From the cell containing the given text, extract its center point as (x, y) coordinate. 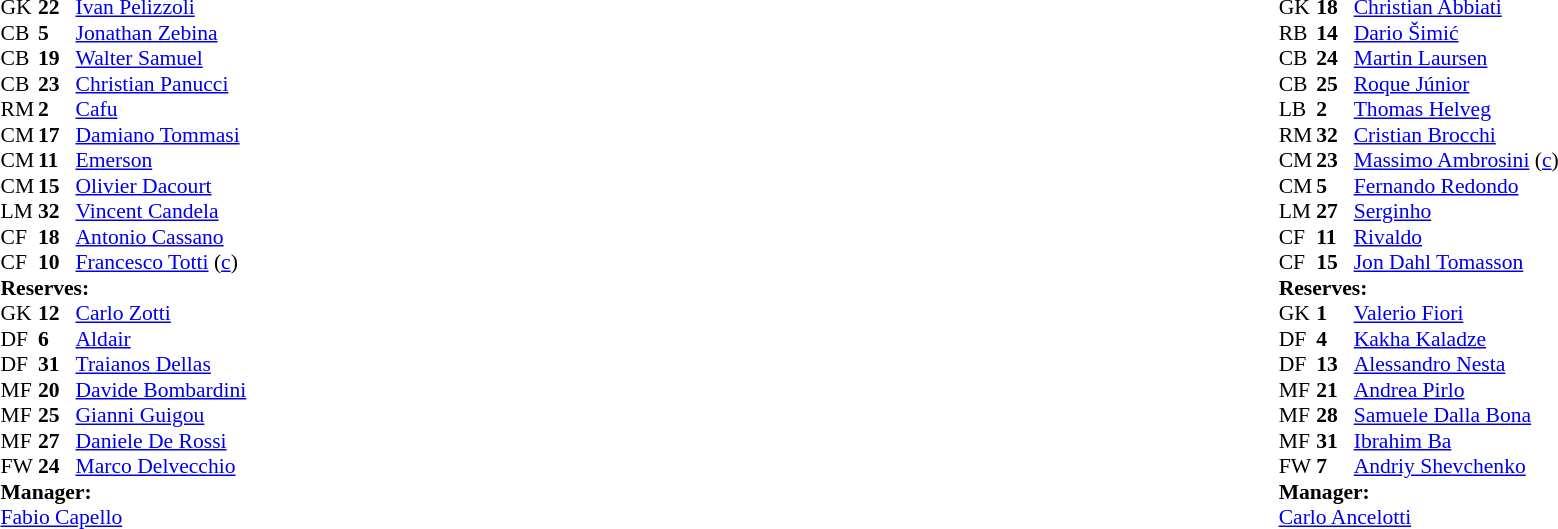
Traianos Dellas (162, 365)
14 (1335, 33)
Reserves: (123, 288)
Antonio Cassano (162, 237)
Manager: (123, 492)
19 (57, 59)
Davide Bombardini (162, 390)
17 (57, 135)
RB (1298, 33)
Jonathan Zebina (162, 33)
Gianni Guigou (162, 415)
Walter Samuel (162, 59)
21 (1335, 390)
Carlo Zotti (162, 313)
LB (1298, 109)
7 (1335, 467)
12 (57, 313)
28 (1335, 415)
10 (57, 263)
Cafu (162, 109)
Francesco Totti (c) (162, 263)
4 (1335, 339)
6 (57, 339)
20 (57, 390)
Marco Delvecchio (162, 467)
Emerson (162, 161)
Olivier Dacourt (162, 186)
Damiano Tommasi (162, 135)
Daniele De Rossi (162, 441)
13 (1335, 365)
Aldair (162, 339)
1 (1335, 313)
18 (57, 237)
Christian Panucci (162, 84)
Vincent Candela (162, 211)
